For the text-containing cell, return its midpoint in (x, y) coordinate format. 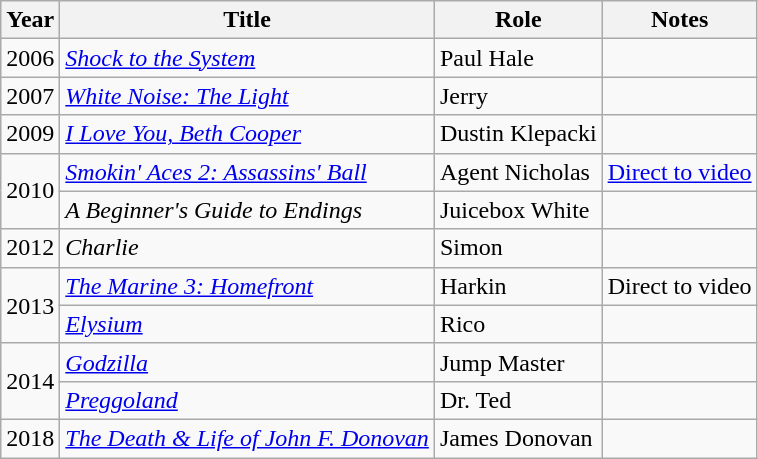
Year (30, 20)
2009 (30, 134)
Jump Master (518, 362)
Paul Hale (518, 58)
2010 (30, 191)
Juicebox White (518, 210)
The Marine 3: Homefront (248, 286)
Shock to the System (248, 58)
Dustin Klepacki (518, 134)
Agent Nicholas (518, 172)
Notes (680, 20)
Smokin' Aces 2: Assassins' Ball (248, 172)
Harkin (518, 286)
James Donovan (518, 438)
I Love You, Beth Cooper (248, 134)
Jerry (518, 96)
2012 (30, 248)
2006 (30, 58)
2013 (30, 305)
The Death & Life of John F. Donovan (248, 438)
Charlie (248, 248)
2007 (30, 96)
2018 (30, 438)
Dr. Ted (518, 400)
White Noise: The Light (248, 96)
2014 (30, 381)
Simon (518, 248)
Role (518, 20)
A Beginner's Guide to Endings (248, 210)
Elysium (248, 324)
Title (248, 20)
Preggoland (248, 400)
Godzilla (248, 362)
Rico (518, 324)
